Return the (X, Y) coordinate for the center point of the cell that contains the specified text.  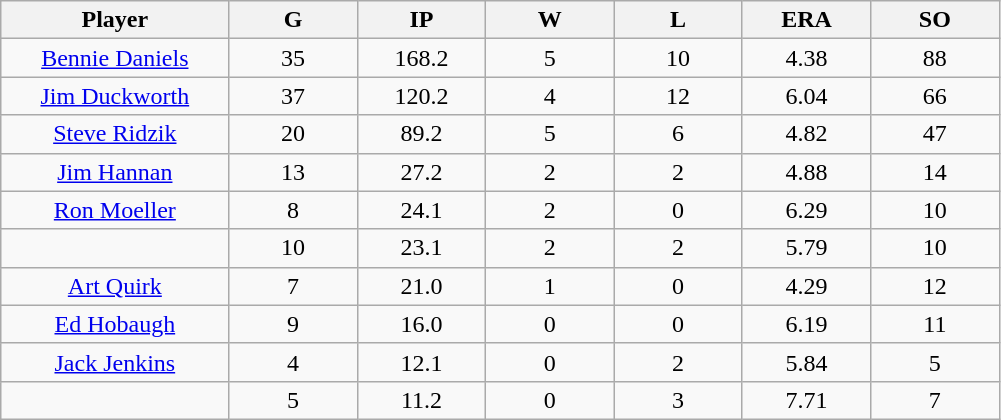
Steve Ridzik (115, 134)
35 (293, 58)
5.79 (806, 248)
6 (678, 134)
11 (935, 324)
16.0 (421, 324)
24.1 (421, 210)
IP (421, 20)
4.88 (806, 172)
Bennie Daniels (115, 58)
4.29 (806, 286)
14 (935, 172)
37 (293, 96)
89.2 (421, 134)
G (293, 20)
Art Quirk (115, 286)
12.1 (421, 362)
Ed Hobaugh (115, 324)
Ron Moeller (115, 210)
Jack Jenkins (115, 362)
4.38 (806, 58)
6.29 (806, 210)
1 (550, 286)
21.0 (421, 286)
ERA (806, 20)
66 (935, 96)
Jim Hannan (115, 172)
9 (293, 324)
3 (678, 400)
11.2 (421, 400)
168.2 (421, 58)
Jim Duckworth (115, 96)
120.2 (421, 96)
4.82 (806, 134)
SO (935, 20)
20 (293, 134)
6.04 (806, 96)
27.2 (421, 172)
5.84 (806, 362)
6.19 (806, 324)
L (678, 20)
13 (293, 172)
23.1 (421, 248)
W (550, 20)
88 (935, 58)
Player (115, 20)
7.71 (806, 400)
8 (293, 210)
47 (935, 134)
